Output the [x, y] coordinate of the center of the cell containing the given text.  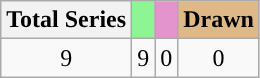
Drawn [219, 20]
Total Series [66, 20]
